Extract the [X, Y] coordinate from the center of the cell holding the provided text.  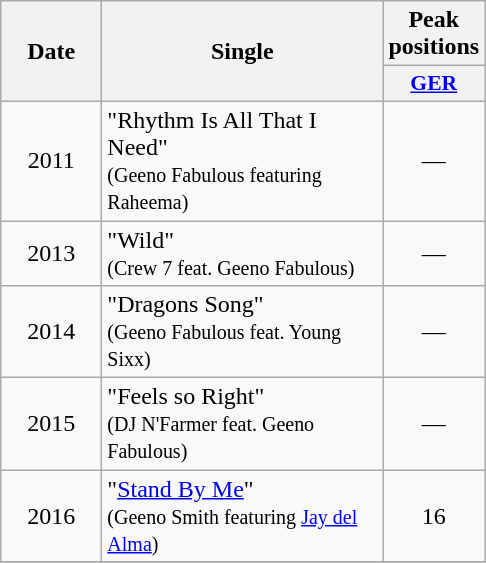
2015 [52, 424]
Date [52, 52]
"Stand By Me" (Geeno Smith featuring Jay del Alma) [242, 516]
Peak positions [434, 34]
"Rhythm Is All That I Need" (Geeno Fabulous featuring Raheema) [242, 160]
2011 [52, 160]
"Wild" (Crew 7 feat. Geeno Fabulous) [242, 252]
16 [434, 516]
GER [434, 84]
2014 [52, 332]
"Dragons Song" (Geeno Fabulous feat. Young Sixx) [242, 332]
2016 [52, 516]
Single [242, 52]
2013 [52, 252]
"Feels so Right" (DJ N'Farmer feat. Geeno Fabulous) [242, 424]
